Identify which cell holds the provided text, then report its [X, Y] central coordinate. 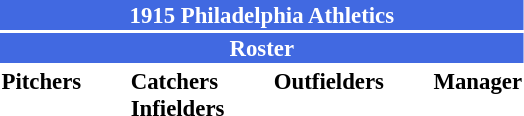
1915 Philadelphia Athletics [262, 15]
Roster [262, 48]
